Extract the [X, Y] coordinate from the center of the cell holding the provided text.  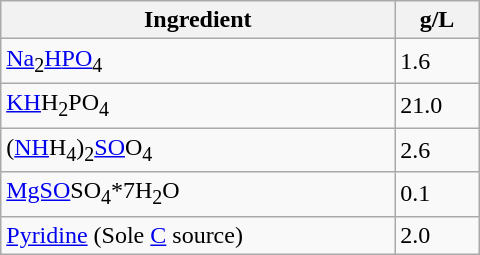
0.1 [437, 194]
Ingredient [198, 20]
(NHH4)2SOO4 [198, 150]
KHH2PO4 [198, 105]
g/L [437, 20]
2.0 [437, 235]
Pyridine (Sole C source) [198, 235]
Na2HPO4 [198, 61]
21.0 [437, 105]
1.6 [437, 61]
2.6 [437, 150]
MgSOSO4*7H2O [198, 194]
